For the text-containing cell, return its midpoint in [X, Y] coordinate format. 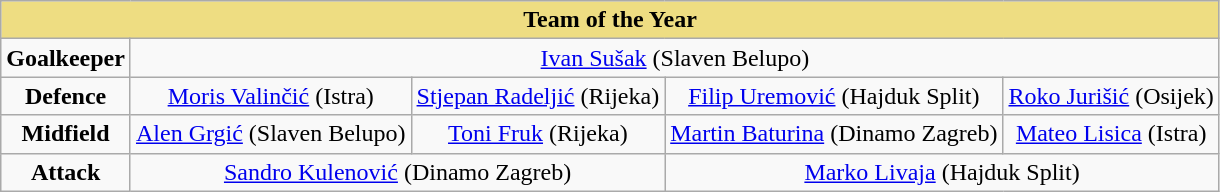
Moris Valinčić (Istra) [270, 96]
Goalkeeper [66, 58]
Marko Livaja (Hajduk Split) [942, 172]
Alen Grgić (Slaven Belupo) [270, 134]
Defence [66, 96]
Mateo Lisica (Istra) [1111, 134]
Stjepan Radeljić (Rijeka) [538, 96]
Toni Fruk (Rijeka) [538, 134]
Attack [66, 172]
Ivan Sušak (Slaven Belupo) [674, 58]
Sandro Kulenović (Dinamo Zagreb) [397, 172]
Martin Baturina (Dinamo Zagreb) [834, 134]
Team of the Year [610, 20]
Filip Uremović (Hajduk Split) [834, 96]
Roko Jurišić (Osijek) [1111, 96]
Midfield [66, 134]
